Pinpoint the cell where the given text exists, returning its (X, Y) midpoint coordinate. 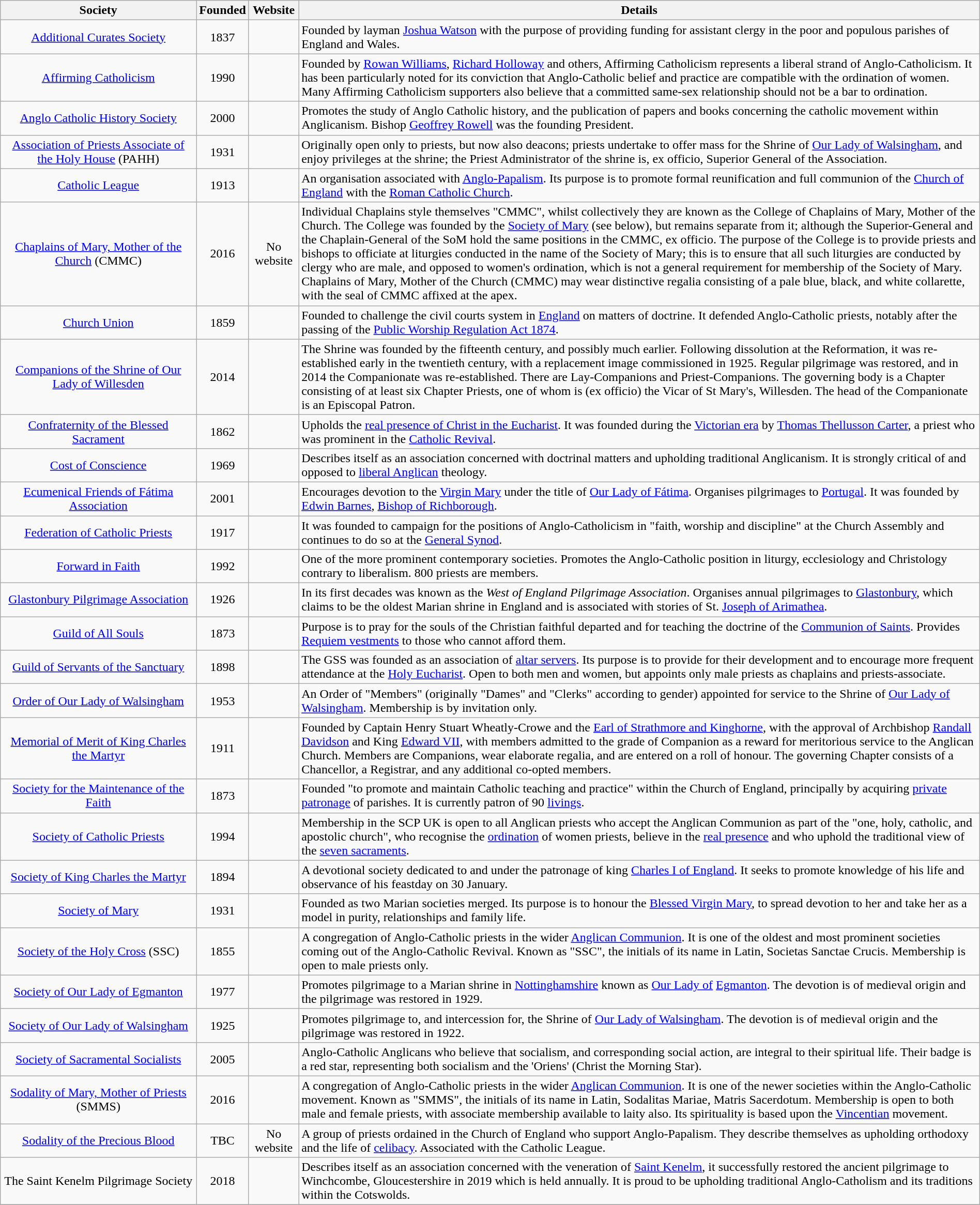
Society (98, 10)
1859 (223, 323)
2000 (223, 118)
The Saint Kenelm Pilgrimage Society (98, 1181)
Society of King Charles the Martyr (98, 877)
1894 (223, 877)
Memorial of Merit of King Charles the Martyr (98, 749)
Glastonbury Pilgrimage Association (98, 600)
Confraternity of the Blessed Sacrament (98, 431)
Details (639, 10)
Association of Priests Associate of the Holy House (PAHH) (98, 152)
Anglo Catholic History Society (98, 118)
Society of the Holy Cross (SSC) (98, 951)
Founded (223, 10)
Ecumenical Friends of Fátima Association (98, 498)
1926 (223, 600)
1855 (223, 951)
2018 (223, 1181)
TBC (223, 1140)
Society of Mary (98, 911)
Sodality of the Precious Blood (98, 1140)
1977 (223, 992)
1913 (223, 185)
Affirming Catholicism (98, 78)
Society of Our Lady of Walsingham (98, 1026)
Chaplains of Mary, Mother of the Church (CMMC) (98, 254)
1994 (223, 836)
Founded by layman Joshua Watson with the purpose of providing funding for assistant clergy in the poor and populous parishes of England and Wales. (639, 37)
2014 (223, 377)
1898 (223, 667)
Additional Curates Society (98, 37)
Society of Catholic Priests (98, 836)
Society of Our Lady of Egmanton (98, 992)
2001 (223, 498)
1969 (223, 465)
Federation of Catholic Priests (98, 532)
Website (273, 10)
Guild of Servants of the Sanctuary (98, 667)
Companions of the Shrine of Our Lady of Willesden (98, 377)
1862 (223, 431)
Society for the Maintenance of the Faith (98, 796)
1953 (223, 701)
2005 (223, 1059)
1917 (223, 532)
1992 (223, 567)
Church Union (98, 323)
1837 (223, 37)
Order of Our Lady of Walsingham (98, 701)
Cost of Conscience (98, 465)
Catholic League (98, 185)
Sodality of Mary, Mother of Priests (SMMS) (98, 1100)
Forward in Faith (98, 567)
1911 (223, 749)
1990 (223, 78)
Guild of All Souls (98, 634)
Society of Sacramental Socialists (98, 1059)
1925 (223, 1026)
